Find where the given text appears and provide that cell's center as (x, y) coordinate. 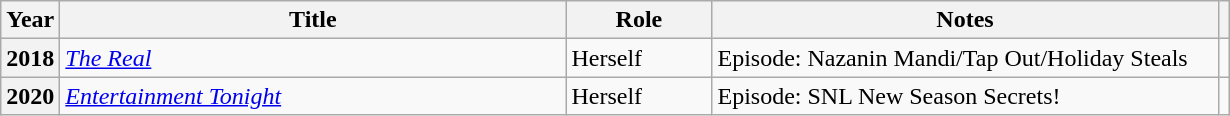
Notes (965, 20)
The Real (313, 58)
Episode: Nazanin Mandi/Tap Out/Holiday Steals (965, 58)
2020 (30, 96)
Role (639, 20)
Year (30, 20)
Episode: SNL New Season Secrets! (965, 96)
Entertainment Tonight (313, 96)
2018 (30, 58)
Title (313, 20)
